Detect which cell encompasses the target text, then output its (x, y) center coordinate. 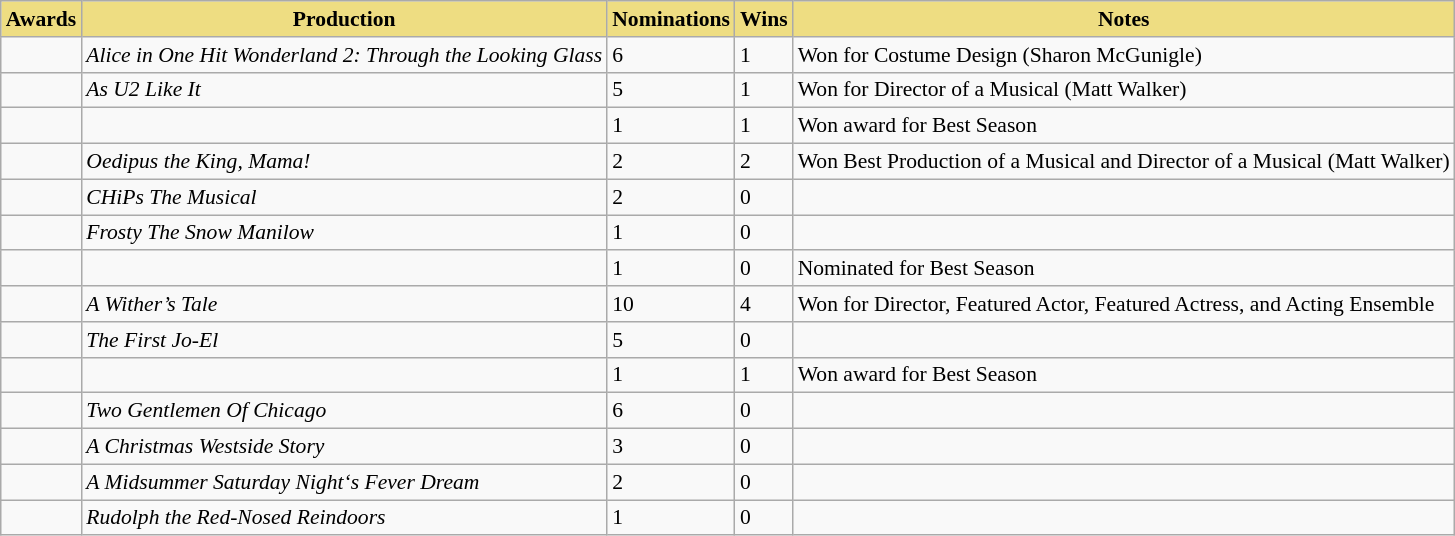
10 (671, 304)
Won Best Production of a Musical and Director of a Musical (Matt Walker) (1124, 162)
A Christmas Westside Story (344, 447)
Oedipus the King, Mama! (344, 162)
Won for Costume Design (Sharon McGunigle) (1124, 55)
Two Gentlemen Of Chicago (344, 411)
Wins (764, 19)
Nominated for Best Season (1124, 269)
Frosty The Snow Manilow (344, 233)
4 (764, 304)
The First Jo-El (344, 340)
Production (344, 19)
Alice in One Hit Wonderland 2: Through the Looking Glass (344, 55)
As U2 Like It (344, 90)
Awards (41, 19)
A Midsummer Saturday Night‘s Fever Dream (344, 482)
Notes (1124, 19)
Won for Director, Featured Actor, Featured Actress, and Acting Ensemble (1124, 304)
Rudolph the Red-Nosed Reindoors (344, 518)
A Wither’s Tale (344, 304)
Nominations (671, 19)
3 (671, 447)
Won for Director of a Musical (Matt Walker) (1124, 90)
CHiPs The Musical (344, 197)
